Pinpoint the cell where the given text exists, returning its [X, Y] midpoint coordinate. 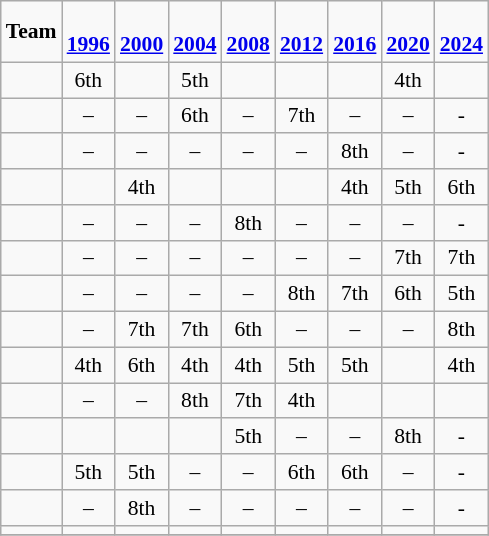
1996 [88, 32]
Team [32, 32]
2024 [462, 32]
2008 [248, 32]
2020 [408, 32]
2016 [354, 32]
2004 [194, 32]
2000 [142, 32]
2012 [302, 32]
